For the text-containing cell, return its midpoint in (x, y) coordinate format. 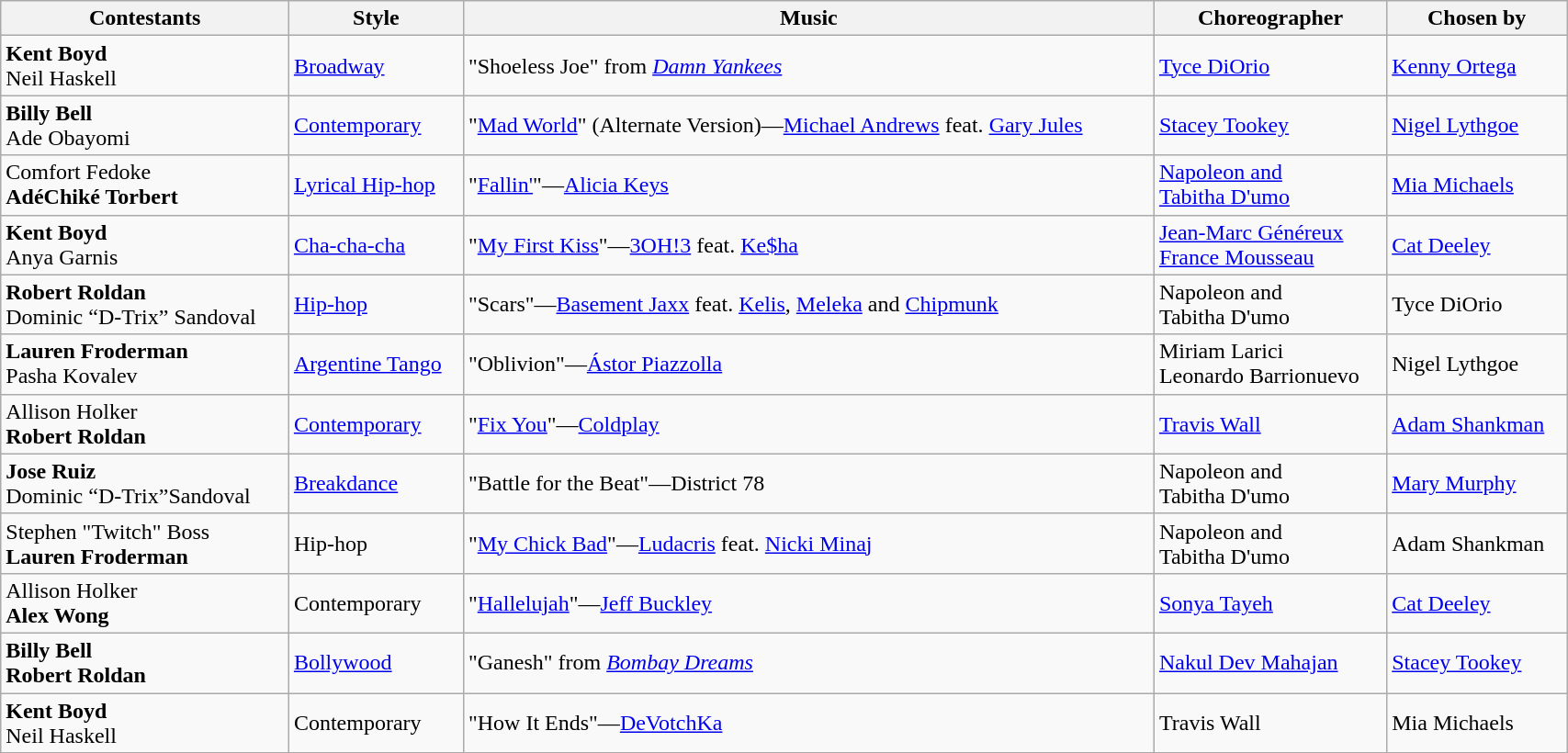
Bollywood (376, 663)
Sonya Tayeh (1269, 602)
Breakdance (376, 483)
Kent BoydNeil Haskell (145, 722)
Contestants (145, 18)
"Fallin'"—Alicia Keys (808, 185)
Stephen "Twitch" BossLauren Froderman (145, 544)
Broadway (376, 66)
Comfort FedokeAdéChiké Torbert (145, 185)
"Ganesh" from Bombay Dreams (808, 663)
"Battle for the Beat"—District 78 (808, 483)
"Shoeless Joe" from Damn Yankees (808, 66)
"Hallelujah"—Jeff Buckley (808, 602)
Jose RuizDominic “D-Trix”Sandoval (145, 483)
"Oblivion"—Ástor Piazzolla (808, 364)
"Fix You"—Coldplay (808, 424)
Kent BoydAnya Garnis (145, 244)
Argentine Tango (376, 364)
Kenny Ortega (1477, 66)
Nakul Dev Mahajan (1269, 663)
"How It Ends"—DeVotchKa (808, 722)
Lyrical Hip-hop (376, 185)
Miriam LariciLeonardo Barrionuevo (1269, 364)
Chosen by (1477, 18)
Cha-cha-cha (376, 244)
Choreographer (1269, 18)
Billy BellAde Obayomi (145, 125)
Music (808, 18)
Allison HolkerAlex Wong (145, 602)
"My First Kiss"—3OH!3 feat. Ke$ha (808, 244)
Jean-Marc GénéreuxFrance Mousseau (1269, 244)
Mary Murphy (1477, 483)
"Scars"—Basement Jaxx feat. Kelis, Meleka and Chipmunk (808, 305)
Kent Boyd Neil Haskell (145, 66)
Lauren FrodermanPasha Kovalev (145, 364)
"My Chick Bad"—Ludacris feat. Nicki Minaj (808, 544)
"Mad World" (Alternate Version)—Michael Andrews feat. Gary Jules (808, 125)
Allison HolkerRobert Roldan (145, 424)
Robert RoldanDominic “D-Trix” Sandoval (145, 305)
Billy BellRobert Roldan (145, 663)
Style (376, 18)
